For the text-containing cell, return its midpoint in [X, Y] coordinate format. 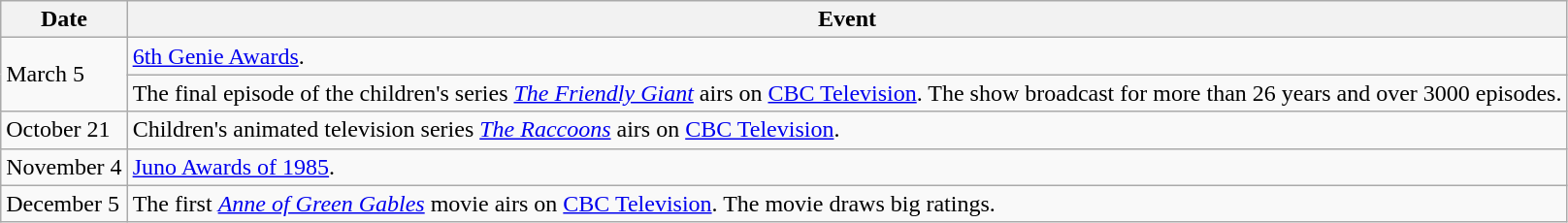
December 5 [64, 204]
Children's animated television series The Raccoons airs on CBC Television. [847, 130]
6th Genie Awards. [847, 56]
The first Anne of Green Gables movie airs on CBC Television. The movie draws big ratings. [847, 204]
Date [64, 19]
October 21 [64, 130]
Juno Awards of 1985. [847, 167]
March 5 [64, 75]
Event [847, 19]
November 4 [64, 167]
